Return (X, Y) of the center of cell containing provided text 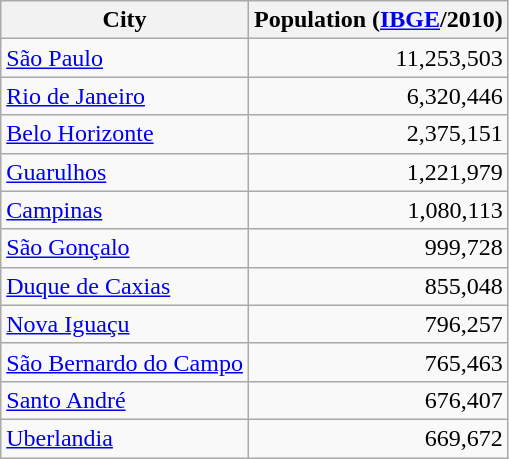
São Bernardo do Campo (125, 362)
São Gonçalo (125, 248)
City (125, 20)
Nova Iguaçu (125, 324)
Uberlandia (125, 438)
765,463 (378, 362)
676,407 (378, 400)
Population (IBGE/2010) (378, 20)
6,320,446 (378, 96)
796,257 (378, 324)
Campinas (125, 210)
1,221,979 (378, 172)
669,672 (378, 438)
Duque de Caxias (125, 286)
Guarulhos (125, 172)
2,375,151 (378, 134)
11,253,503 (378, 58)
São Paulo (125, 58)
Santo André (125, 400)
999,728 (378, 248)
Belo Horizonte (125, 134)
Rio de Janeiro (125, 96)
1,080,113 (378, 210)
855,048 (378, 286)
